Provide the (X, Y) coordinate of the cell's center where the given text is located.  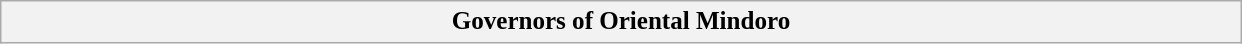
Governors of Oriental Mindoro (621, 22)
